Find where the given text appears and provide that cell's center as (X, Y) coordinate. 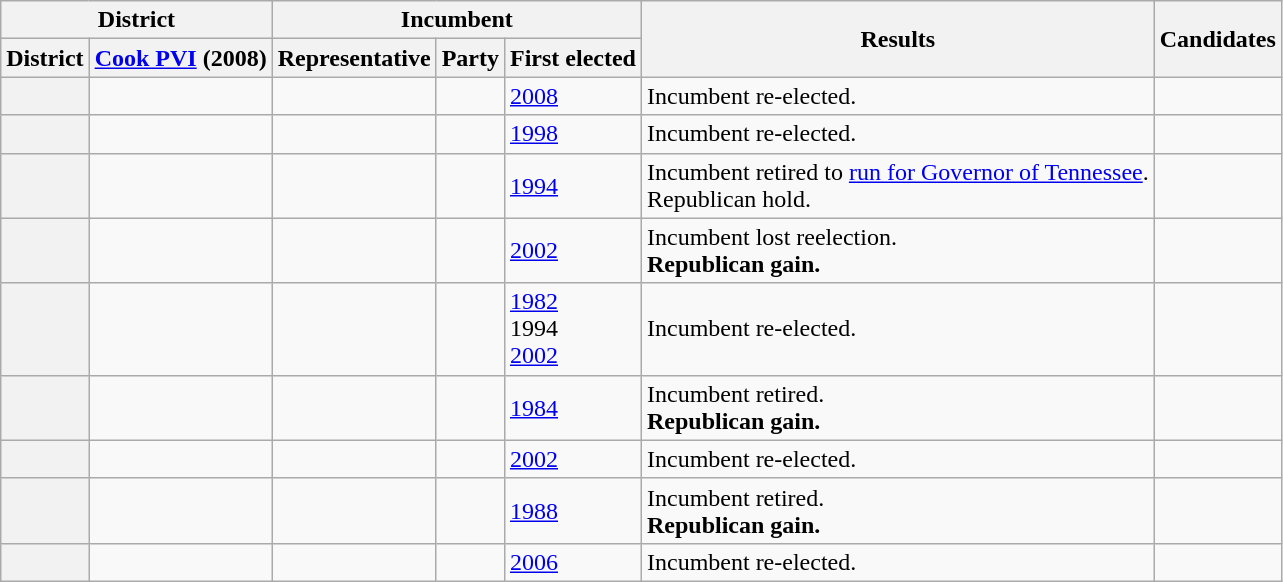
1998 (572, 134)
2008 (572, 96)
1988 (572, 510)
1994 (572, 186)
19821994 2002 (572, 329)
1984 (572, 408)
Party (470, 58)
Incumbent (456, 20)
2006 (572, 562)
Representative (354, 58)
Results (898, 39)
Incumbent retired to run for Governor of Tennessee.Republican hold. (898, 186)
Candidates (1218, 39)
Incumbent lost reelection.Republican gain. (898, 250)
Cook PVI (2008) (180, 58)
First elected (572, 58)
